Output the [X, Y] coordinate of the center of the cell containing the given text.  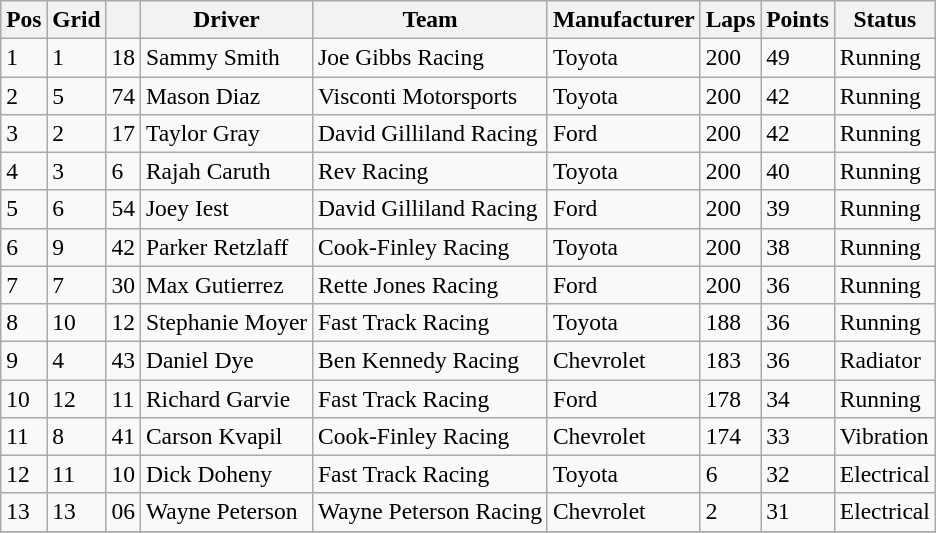
18 [123, 57]
Status [884, 19]
178 [730, 398]
Stephanie Moyer [226, 322]
Driver [226, 19]
Carson Kvapil [226, 436]
Radiator [884, 360]
Wayne Peterson [226, 512]
Points [798, 19]
39 [798, 209]
Dick Doheny [226, 474]
Wayne Peterson Racing [430, 512]
Pos [24, 19]
Manufacturer [624, 19]
41 [123, 436]
Mason Diaz [226, 95]
43 [123, 360]
Team [430, 19]
Rev Racing [430, 171]
Rajah Caruth [226, 171]
183 [730, 360]
Ben Kennedy Racing [430, 360]
Max Gutierrez [226, 285]
188 [730, 322]
Richard Garvie [226, 398]
Sammy Smith [226, 57]
17 [123, 133]
Grid [76, 19]
06 [123, 512]
Daniel Dye [226, 360]
Vibration [884, 436]
30 [123, 285]
Taylor Gray [226, 133]
34 [798, 398]
74 [123, 95]
Rette Jones Racing [430, 285]
32 [798, 474]
31 [798, 512]
174 [730, 436]
Visconti Motorsports [430, 95]
49 [798, 57]
Joey Iest [226, 209]
33 [798, 436]
Joe Gibbs Racing [430, 57]
Parker Retzlaff [226, 247]
38 [798, 247]
40 [798, 171]
54 [123, 209]
Laps [730, 19]
